Detect which cell encompasses the target text, then output its (X, Y) center coordinate. 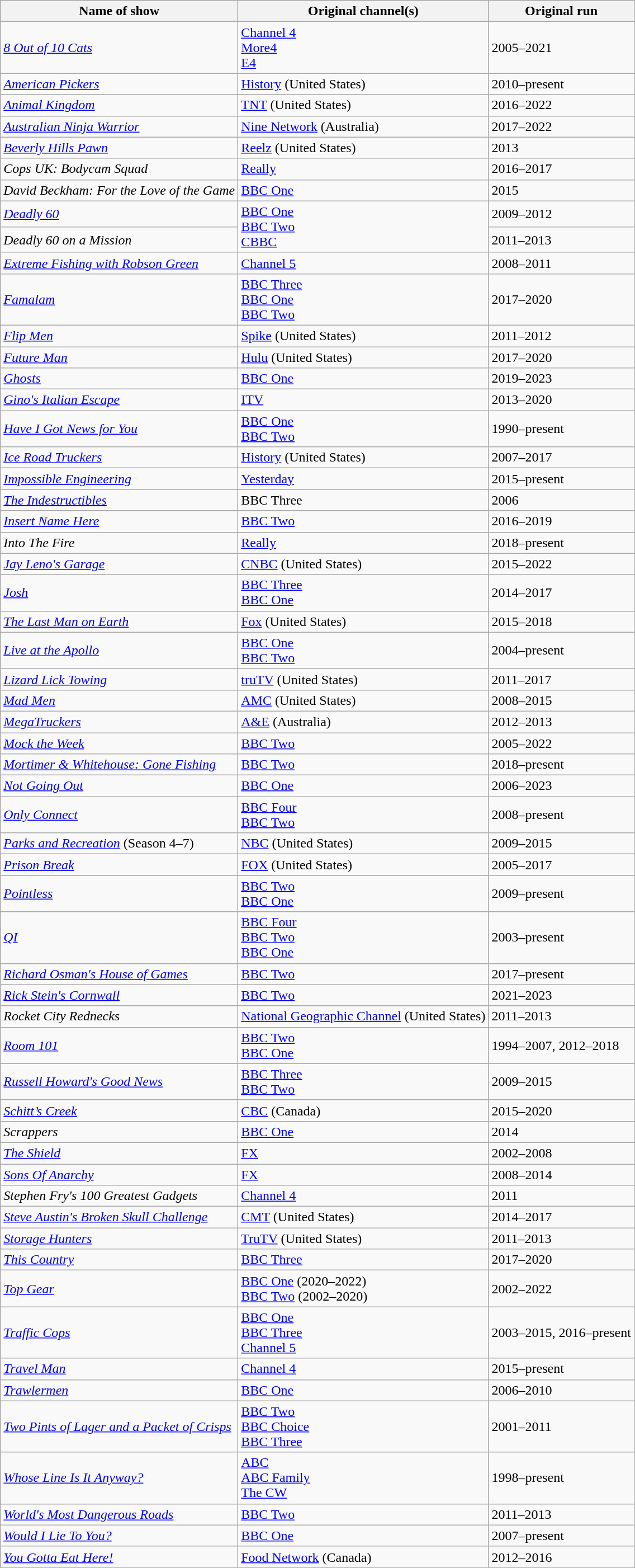
Cops UK: Bodycam Squad (120, 169)
Ice Road Truckers (120, 458)
David Beckham: For the Love of the Game (120, 190)
2002–2008 (561, 1153)
2011 (561, 1196)
NBC (United States) (363, 844)
2015–2020 (561, 1110)
2009–present (561, 894)
2011–2012 (561, 336)
Extreme Fishing with Robson Green (120, 263)
Animal Kingdom (120, 105)
2008–2015 (561, 700)
Gino's Italian Escape (120, 400)
Mortimer & Whitehouse: Gone Fishing (120, 765)
Storage Hunters (120, 1239)
1998–present (561, 1478)
Name of show (120, 11)
2017–2022 (561, 126)
Beverly Hills Pawn (120, 148)
Original channel(s) (363, 11)
AMC (United States) (363, 700)
Whose Line Is It Anyway? (120, 1478)
Mad Men (120, 700)
QI (120, 938)
Flip Men (120, 336)
Two Pints of Lager and a Packet of Crisps (120, 1426)
Stephen Fry's 100 Greatest Gadgets (120, 1196)
2013–2020 (561, 400)
Lizard Lick Towing (120, 679)
CMT (United States) (363, 1217)
The Shield (120, 1153)
2021–2023 (561, 995)
2007–2017 (561, 458)
Australian Ninja Warrior (120, 126)
The Indestructibles (120, 500)
Ghosts (120, 379)
2002–2022 (561, 1289)
Prison Break (120, 865)
CBC (Canada) (363, 1110)
2016–2022 (561, 105)
2003–present (561, 938)
2017–present (561, 974)
Future Man (120, 357)
2007–present (561, 1536)
1990–present (561, 429)
TNT (United States) (363, 105)
BBC ThreeBBC One (363, 593)
2019–2023 (561, 379)
BBC ThreeBBC Two (363, 1082)
2015–2018 (561, 621)
Richard Osman's House of Games (120, 974)
2005–2021 (561, 48)
Nine Network (Australia) (363, 126)
Channel 4 More4 E4 (363, 48)
Room 101 (120, 1045)
ABC ABC Family The CW (363, 1478)
truTV (United States) (363, 679)
Fox (United States) (363, 621)
Schitt’s Creek (120, 1110)
Channel 5 (363, 263)
Jay Leno's Garage (120, 564)
TruTV (United States) (363, 1239)
Mock the Week (120, 743)
BBC FourBBC Two (363, 814)
Famalam (120, 299)
1994–2007, 2012–2018 (561, 1045)
2013 (561, 148)
Trawlermen (120, 1390)
A&E (Australia) (363, 722)
The Last Man on Earth (120, 621)
2005–2017 (561, 865)
2015–2022 (561, 564)
Rocket City Rednecks (120, 1016)
2016–2017 (561, 169)
BBC One (2020–2022)BBC Two (2002–2020) (363, 1289)
Would I Lie To You? (120, 1536)
2012–2013 (561, 722)
BBC Three BBC One BBC Two (363, 299)
BBC FourBBC TwoBBC One (363, 938)
2006–2023 (561, 786)
Only Connect (120, 814)
ITV (363, 400)
Pointless (120, 894)
2010–present (561, 84)
Russell Howard's Good News (120, 1082)
2011–2017 (561, 679)
Traffic Cops (120, 1332)
World's Most Dangerous Roads (120, 1514)
2009–2012 (561, 214)
Rick Stein's Cornwall (120, 995)
BBC TwoBBC ChoiceBBC Three (363, 1426)
2008–2011 (561, 263)
2008–2014 (561, 1174)
Scrappers (120, 1132)
Deadly 60 on a Mission (120, 239)
You Gotta Eat Here! (120, 1557)
2001–2011 (561, 1426)
2008–present (561, 814)
BBC OneBBC TwoCBBC (363, 227)
Not Going Out (120, 786)
Food Network (Canada) (363, 1557)
American Pickers (120, 84)
This Country (120, 1260)
Travel Man (120, 1369)
Insert Name Here (120, 521)
2015 (561, 190)
Top Gear (120, 1289)
Sons Of Anarchy (120, 1174)
Live at the Apollo (120, 650)
MegaTruckers (120, 722)
CNBC (United States) (363, 564)
Have I Got News for You (120, 429)
Parks and Recreation (Season 4–7) (120, 844)
FOX (United States) (363, 865)
Original run (561, 11)
Spike (United States) (363, 336)
2014 (561, 1132)
Deadly 60 (120, 214)
2016–2019 (561, 521)
Josh (120, 593)
Steve Austin's Broken Skull Challenge (120, 1217)
2006–2010 (561, 1390)
2003–2015, 2016–present (561, 1332)
2004–present (561, 650)
Impossible Engineering (120, 479)
Into The Fire (120, 543)
2005–2022 (561, 743)
National Geographic Channel (United States) (363, 1016)
8 Out of 10 Cats (120, 48)
2006 (561, 500)
Yesterday (363, 479)
BBC OneBBC ThreeChannel 5 (363, 1332)
Hulu (United States) (363, 357)
2012–2016 (561, 1557)
Reelz (United States) (363, 148)
